Detect which cell encompasses the target text, then output its [X, Y] center coordinate. 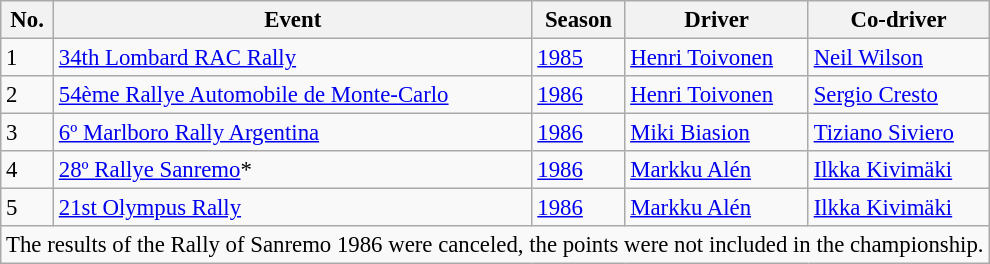
Neil Wilson [898, 58]
Tiziano Siviero [898, 133]
5 [28, 208]
34th Lombard RAC Rally [292, 58]
Event [292, 20]
No. [28, 20]
The results of the Rally of Sanremo 1986 were canceled, the points were not included in the championship. [495, 245]
28º Rallye Sanremo* [292, 170]
Sergio Cresto [898, 95]
6º Marlboro Rally Argentina [292, 133]
1 [28, 58]
Miki Biasion [716, 133]
54ème Rallye Automobile de Monte-Carlo [292, 95]
Co-driver [898, 20]
Season [578, 20]
3 [28, 133]
2 [28, 95]
1985 [578, 58]
Driver [716, 20]
4 [28, 170]
21st Olympus Rally [292, 208]
